Search for the cell housing the specified text and yield its [X, Y] center coordinate. 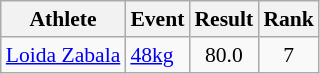
Result [224, 19]
Athlete [64, 19]
80.0 [224, 55]
7 [288, 55]
Event [157, 19]
Loida Zabala [64, 55]
48kg [157, 55]
Rank [288, 19]
